Return the (X, Y) coordinate for the center point of the cell that contains the specified text.  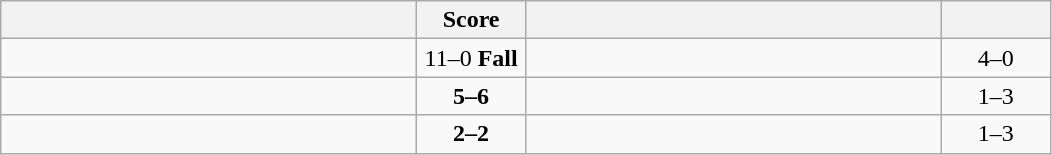
11–0 Fall (472, 58)
Score (472, 20)
4–0 (996, 58)
5–6 (472, 96)
2–2 (472, 134)
